From the cell containing the given text, extract its center point as [X, Y] coordinate. 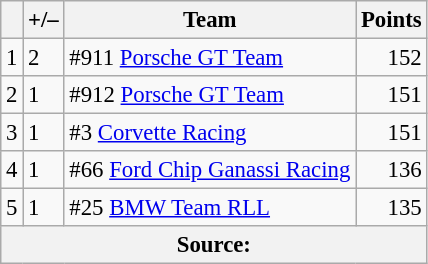
136 [392, 170]
Team [210, 20]
#3 Corvette Racing [210, 133]
4 [12, 170]
3 [12, 133]
152 [392, 58]
+/– [44, 20]
#912 Porsche GT Team [210, 95]
#66 Ford Chip Ganassi Racing [210, 170]
135 [392, 208]
#911 Porsche GT Team [210, 58]
5 [12, 208]
#25 BMW Team RLL [210, 208]
Points [392, 20]
Source: [214, 245]
